Return the [x, y] coordinate for the center point of the cell that contains the specified text.  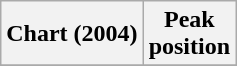
Chart (2004) [72, 34]
Peakposition [189, 34]
